Locate the cell with the specified text and output its [x, y] center coordinate. 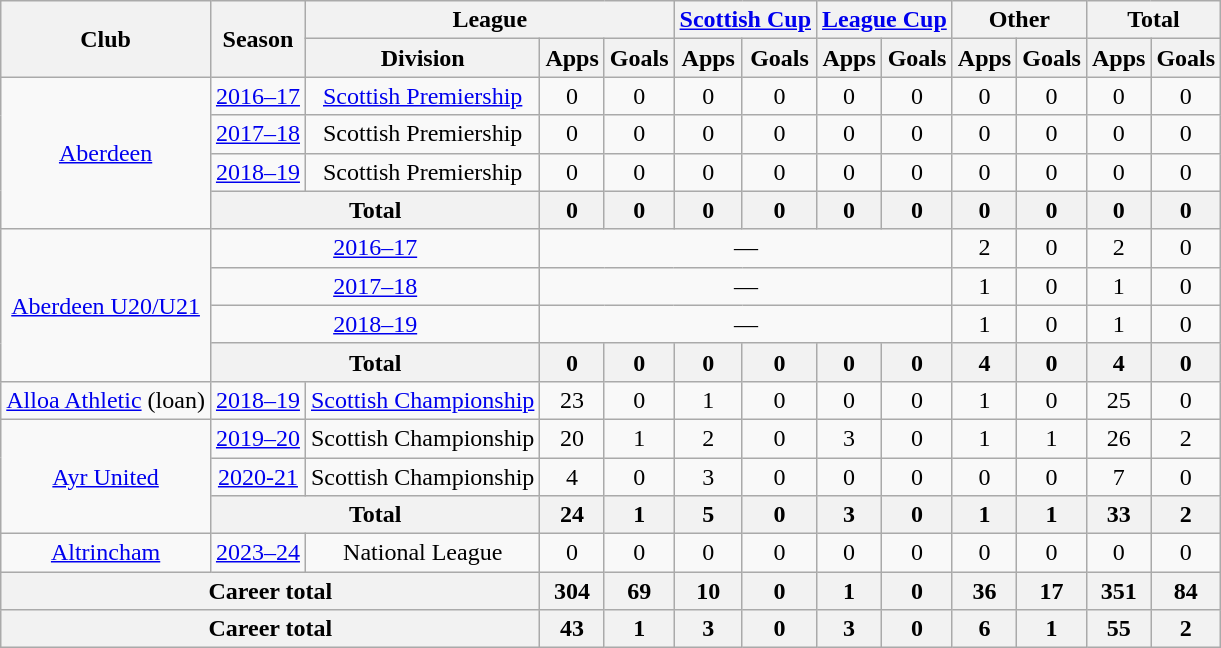
84 [1186, 591]
351 [1118, 591]
Aberdeen [106, 153]
20 [572, 438]
Ayr United [106, 476]
Other [1019, 20]
5 [708, 515]
League [490, 20]
304 [572, 591]
55 [1118, 629]
2020-21 [258, 477]
23 [572, 400]
24 [572, 515]
Scottish Cup [745, 20]
Division [422, 58]
Club [106, 39]
Aberdeen U20/U21 [106, 305]
Alloa Athletic (loan) [106, 400]
25 [1118, 400]
26 [1118, 438]
League Cup [885, 20]
6 [984, 629]
69 [639, 591]
2019–20 [258, 438]
33 [1118, 515]
Season [258, 39]
17 [1052, 591]
36 [984, 591]
National League [422, 553]
2023–24 [258, 553]
43 [572, 629]
10 [708, 591]
7 [1118, 477]
Altrincham [106, 553]
